Pinpoint the cell where the given text exists, returning its (x, y) midpoint coordinate. 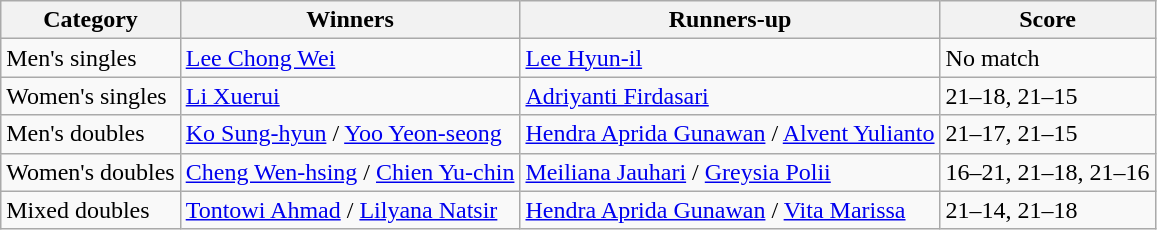
Hendra Aprida Gunawan / Alvent Yulianto (730, 134)
Winners (350, 20)
Men's doubles (90, 134)
Men's singles (90, 58)
Lee Hyun-il (730, 58)
Runners-up (730, 20)
Category (90, 20)
Women's singles (90, 96)
21–17, 21–15 (1048, 134)
Meiliana Jauhari / Greysia Polii (730, 172)
16–21, 21–18, 21–16 (1048, 172)
Lee Chong Wei (350, 58)
21–14, 21–18 (1048, 210)
Li Xuerui (350, 96)
Hendra Aprida Gunawan / Vita Marissa (730, 210)
Tontowi Ahmad / Lilyana Natsir (350, 210)
Mixed doubles (90, 210)
Adriyanti Firdasari (730, 96)
Cheng Wen-hsing / Chien Yu-chin (350, 172)
21–18, 21–15 (1048, 96)
Ko Sung-hyun / Yoo Yeon-seong (350, 134)
Score (1048, 20)
Women's doubles (90, 172)
No match (1048, 58)
